Find where the given text appears and provide that cell's center as (X, Y) coordinate. 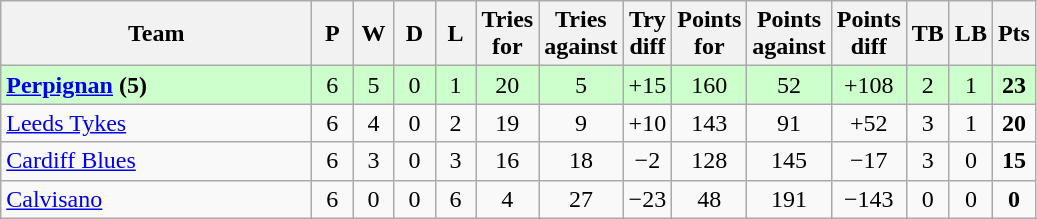
+15 (648, 85)
−23 (648, 199)
Cardiff Blues (156, 161)
Tries for (508, 34)
160 (710, 85)
P (332, 34)
−17 (868, 161)
W (374, 34)
15 (1014, 161)
TB (928, 34)
+108 (868, 85)
16 (508, 161)
Points diff (868, 34)
145 (789, 161)
143 (710, 123)
Calvisano (156, 199)
−2 (648, 161)
Try diff (648, 34)
L (456, 34)
+52 (868, 123)
Leeds Tykes (156, 123)
128 (710, 161)
18 (581, 161)
D (414, 34)
Points against (789, 34)
52 (789, 85)
191 (789, 199)
27 (581, 199)
Points for (710, 34)
23 (1014, 85)
Perpignan (5) (156, 85)
LB (970, 34)
Team (156, 34)
91 (789, 123)
Pts (1014, 34)
+10 (648, 123)
48 (710, 199)
Tries against (581, 34)
9 (581, 123)
−143 (868, 199)
19 (508, 123)
